Output the [X, Y] coordinate of the center of the cell containing the given text.  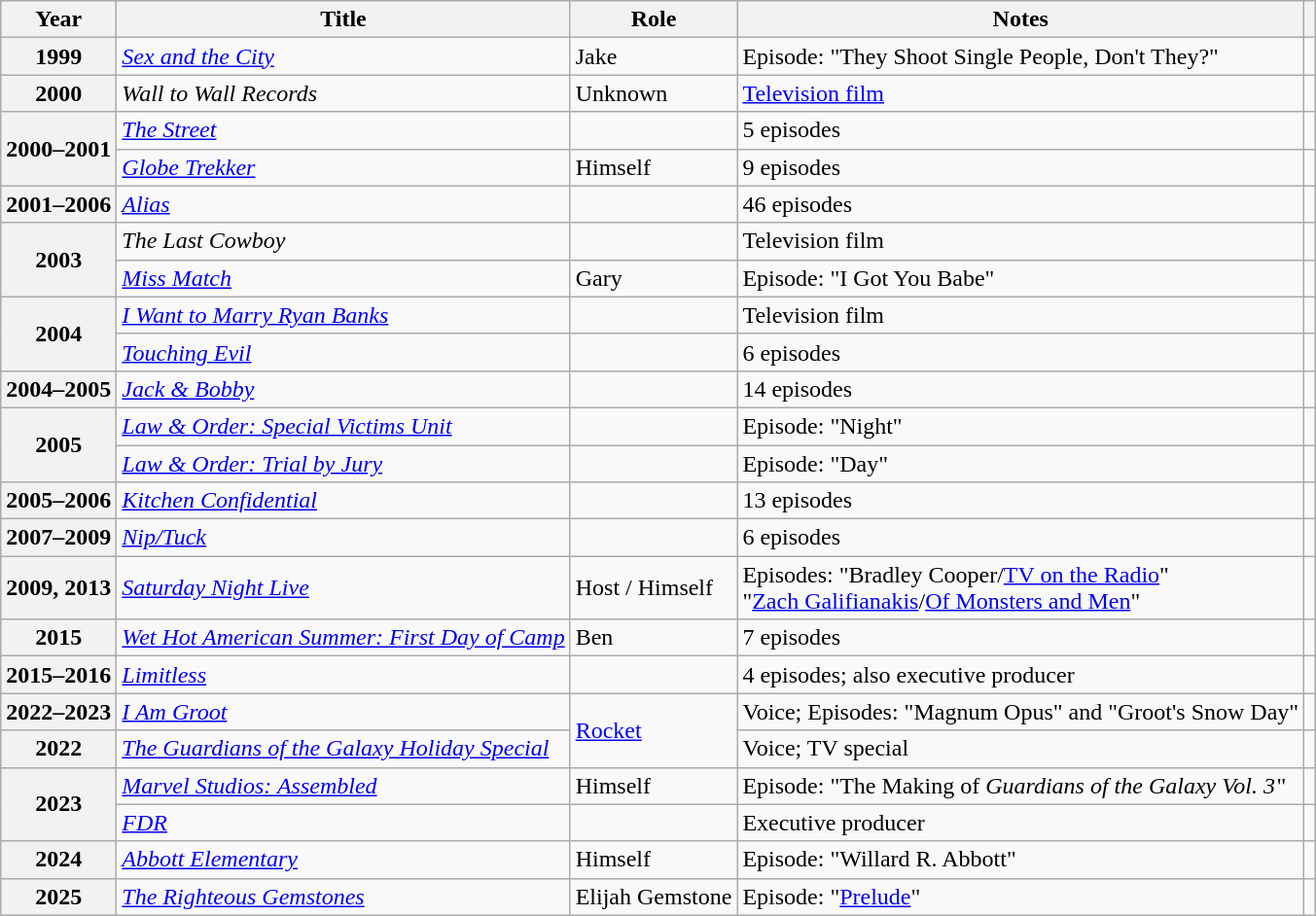
2022–2023 [58, 712]
FDR [343, 823]
2025 [58, 897]
Touching Evil [343, 352]
Notes [1021, 19]
2023 [58, 804]
Ben [654, 638]
Voice; TV special [1021, 749]
2004–2005 [58, 389]
Nip/Tuck [343, 538]
Voice; Episodes: "Magnum Opus" and "Groot's Snow Day" [1021, 712]
2001–2006 [58, 204]
Episode: "Day" [1021, 464]
Executive producer [1021, 823]
Marvel Studios: Assembled [343, 786]
I Want to Marry Ryan Banks [343, 315]
Law & Order: Trial by Jury [343, 464]
Unknown [654, 93]
Episodes: "Bradley Cooper/TV on the Radio""Zach Galifianakis/Of Monsters and Men" [1021, 587]
Role [654, 19]
Year [58, 19]
Abbott Elementary [343, 860]
Episode: "They Shoot Single People, Don't They?" [1021, 56]
2015 [58, 638]
Wet Hot American Summer: First Day of Camp [343, 638]
2009, 2013 [58, 587]
Limitless [343, 675]
Elijah Gemstone [654, 897]
2000 [58, 93]
Rocket [654, 730]
Episode: "I Got You Babe" [1021, 278]
14 episodes [1021, 389]
2003 [58, 260]
4 episodes; also executive producer [1021, 675]
2004 [58, 334]
2000–2001 [58, 149]
5 episodes [1021, 130]
The Street [343, 130]
2022 [58, 749]
Episode: "Night" [1021, 426]
1999 [58, 56]
Episode: "The Making of Guardians of the Galaxy Vol. 3 " [1021, 786]
Jake [654, 56]
Episode: "Prelude" [1021, 897]
The Last Cowboy [343, 241]
2015–2016 [58, 675]
Globe Trekker [343, 167]
2005–2006 [58, 501]
Episode: "Willard R. Abbott" [1021, 860]
I Am Groot [343, 712]
46 episodes [1021, 204]
Title [343, 19]
9 episodes [1021, 167]
Sex and the City [343, 56]
Wall to Wall Records [343, 93]
Jack & Bobby [343, 389]
Law & Order: Special Victims Unit [343, 426]
Saturday Night Live [343, 587]
The Righteous Gemstones [343, 897]
7 episodes [1021, 638]
2005 [58, 444]
2024 [58, 860]
Kitchen Confidential [343, 501]
Host / Himself [654, 587]
Alias [343, 204]
The Guardians of the Galaxy Holiday Special [343, 749]
Miss Match [343, 278]
13 episodes [1021, 501]
2007–2009 [58, 538]
Gary [654, 278]
